Capture the cell that displays the provided text and extract its (X, Y) central coordinate. 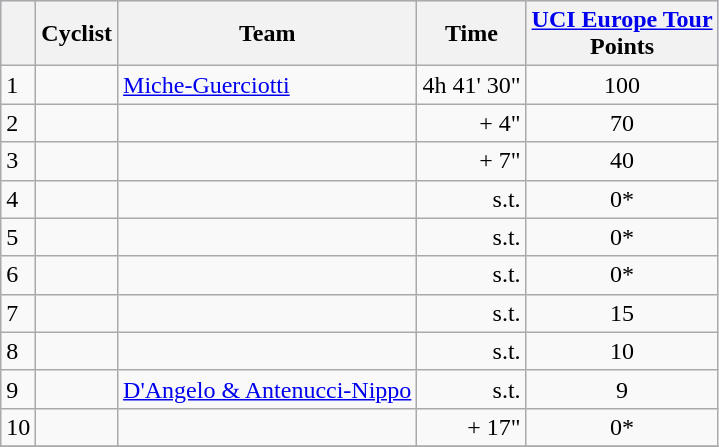
6 (18, 275)
1 (18, 85)
Time (472, 34)
Team (268, 34)
2 (18, 123)
5 (18, 237)
Cyclist (77, 34)
8 (18, 351)
D'Angelo & Antenucci-Nippo (268, 389)
3 (18, 161)
4 (18, 199)
+ 7" (472, 161)
4h 41' 30" (472, 85)
+ 4" (472, 123)
Miche-Guerciotti (268, 85)
70 (622, 123)
40 (622, 161)
100 (622, 85)
UCI Europe TourPoints (622, 34)
7 (18, 313)
15 (622, 313)
+ 17" (472, 427)
